Search for the cell housing the specified text and yield its [X, Y] center coordinate. 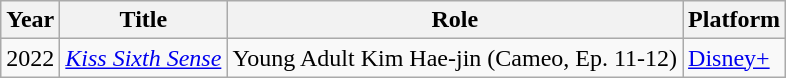
Disney+ [734, 58]
Kiss Sixth Sense [144, 58]
Year [30, 20]
Platform [734, 20]
Young Adult Kim Hae-jin (Cameo, Ep. 11-12) [455, 58]
Role [455, 20]
2022 [30, 58]
Title [144, 20]
